From the cell containing the given text, extract its center point as [X, Y] coordinate. 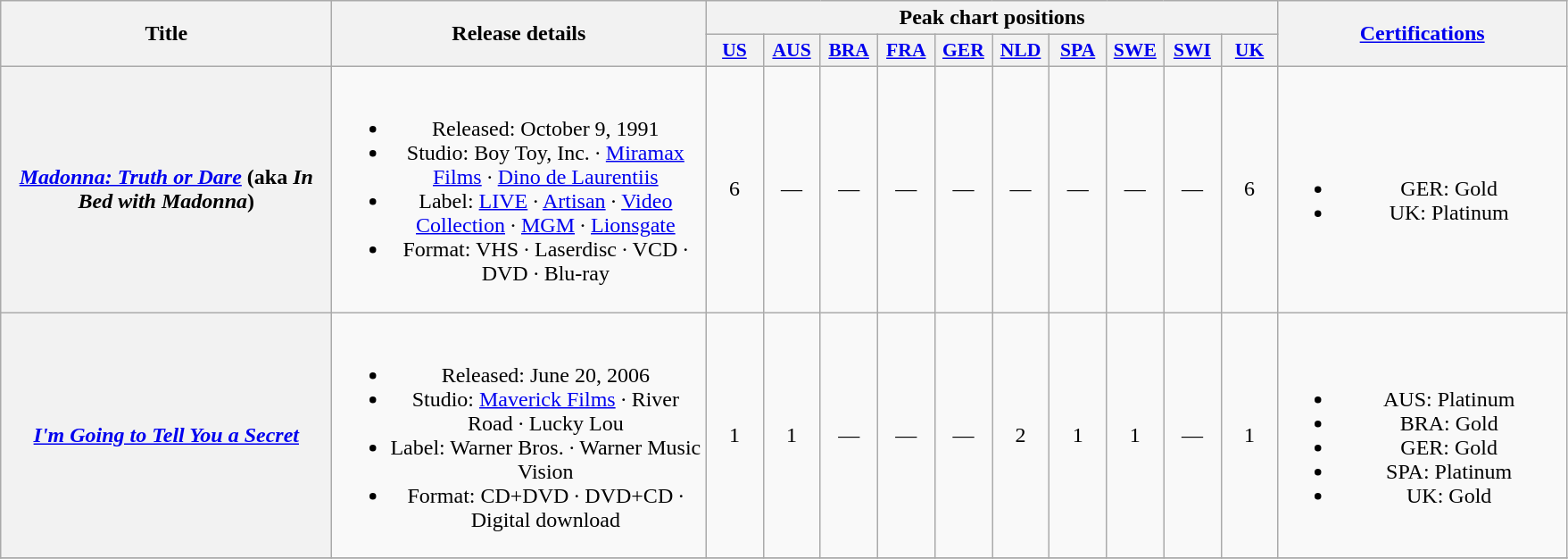
Certifications [1423, 34]
NLD [1021, 51]
AUS [792, 51]
Madonna: Truth or Dare (aka In Bed with Madonna) [166, 189]
UK [1249, 51]
Title [166, 34]
I'm Going to Tell You a Secret [166, 436]
Peak chart positions [992, 18]
US [734, 51]
GER: GoldUK: Platinum [1423, 189]
SWE [1135, 51]
2 [1021, 436]
FRA [906, 51]
AUS: PlatinumBRA: GoldGER: GoldSPA: PlatinumUK: Gold [1423, 436]
GER [963, 51]
Release details [519, 34]
SPA [1078, 51]
BRA [849, 51]
SWI [1192, 51]
